Capture the cell that displays the provided text and extract its (x, y) central coordinate. 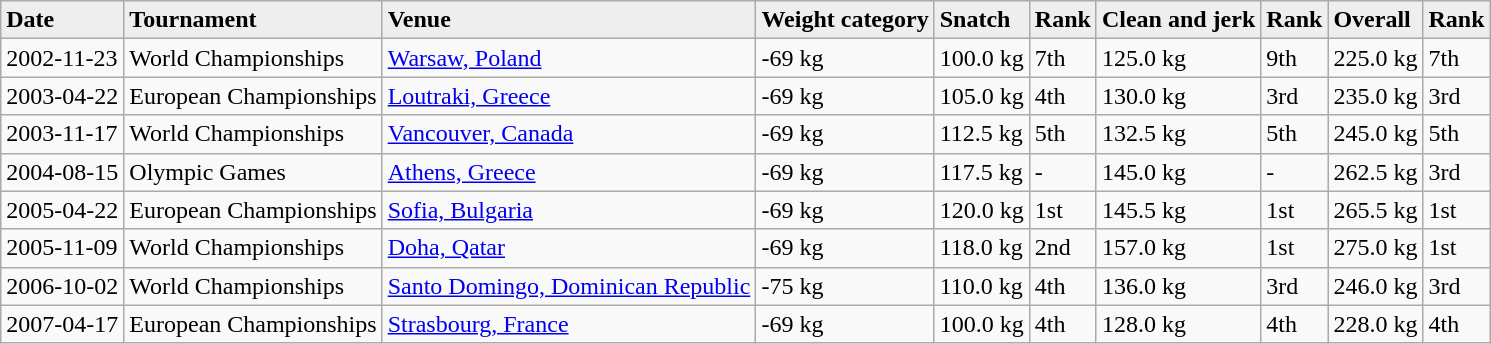
9th (1294, 58)
2003-11-17 (62, 134)
Sofia, Bulgaria (569, 210)
Venue (569, 20)
2005-04-22 (62, 210)
118.0 kg (982, 248)
265.5 kg (1376, 210)
145.0 kg (1178, 172)
110.0 kg (982, 286)
245.0 kg (1376, 134)
157.0 kg (1178, 248)
2003-04-22 (62, 96)
Overall (1376, 20)
225.0 kg (1376, 58)
Weight category (845, 20)
2005-11-09 (62, 248)
Santo Domingo, Dominican Republic (569, 286)
2002-11-23 (62, 58)
125.0 kg (1178, 58)
132.5 kg (1178, 134)
Tournament (253, 20)
228.0 kg (1376, 324)
Athens, Greece (569, 172)
Warsaw, Poland (569, 58)
Clean and jerk (1178, 20)
105.0 kg (982, 96)
128.0 kg (1178, 324)
-75 kg (845, 286)
112.5 kg (982, 134)
2004-08-15 (62, 172)
275.0 kg (1376, 248)
Strasbourg, France (569, 324)
120.0 kg (982, 210)
Doha, Qatar (569, 248)
117.5 kg (982, 172)
145.5 kg (1178, 210)
246.0 kg (1376, 286)
Olympic Games (253, 172)
2007-04-17 (62, 324)
235.0 kg (1376, 96)
Vancouver, Canada (569, 134)
262.5 kg (1376, 172)
130.0 kg (1178, 96)
136.0 kg (1178, 286)
Loutraki, Greece (569, 96)
Snatch (982, 20)
2nd (1062, 248)
2006-10-02 (62, 286)
Date (62, 20)
